Pinpoint the cell where the given text exists, returning its (x, y) midpoint coordinate. 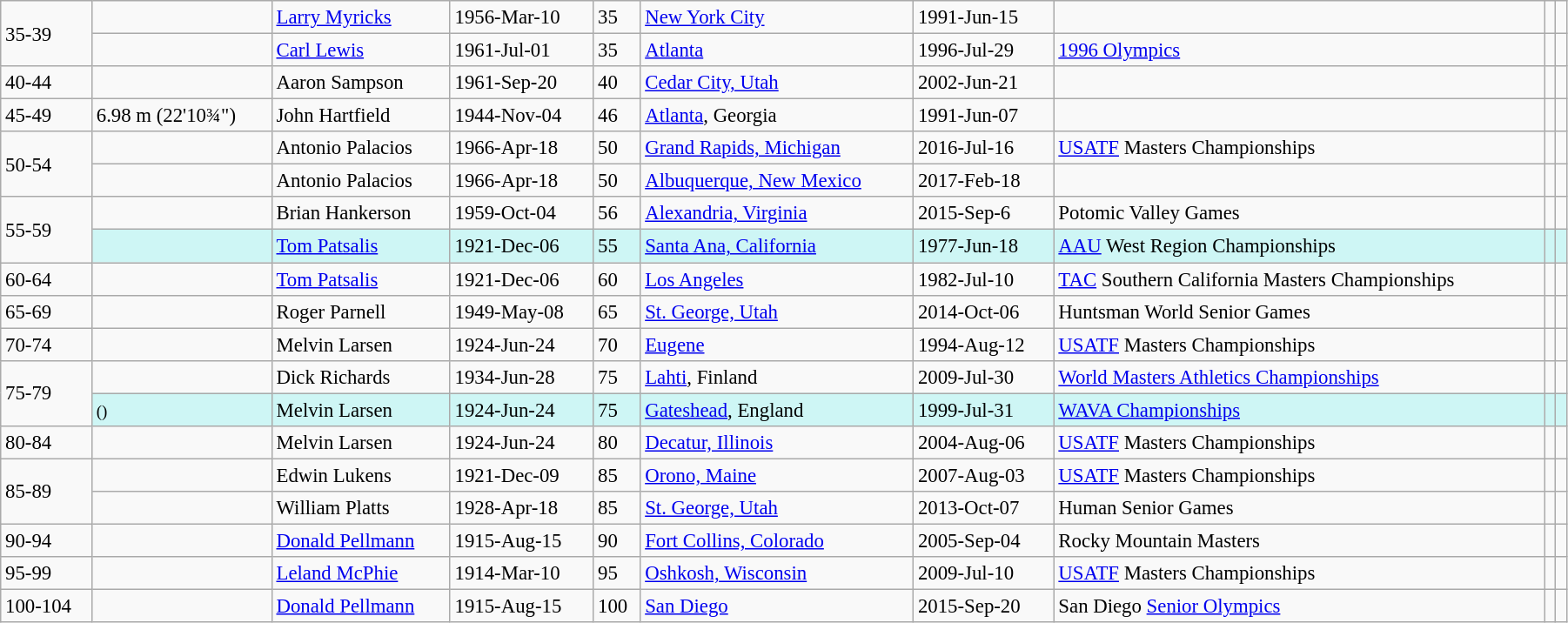
2017-Feb-18 (983, 181)
1949-May-08 (521, 311)
90 (617, 540)
Albuquerque, New Mexico (777, 181)
45-49 (47, 116)
90-94 (47, 540)
1991-Jun-07 (983, 116)
95 (617, 573)
TAC Southern California Masters Championships (1299, 279)
1977-Jun-18 (983, 246)
35-39 (47, 33)
San Diego Senior Olympics (1299, 606)
1996 Olympics (1299, 50)
2009-Jul-30 (983, 377)
75-79 (47, 393)
1999-Jul-31 (983, 410)
Brian Hankerson (360, 213)
6.98 m (22'10¾") (181, 116)
50-54 (47, 164)
55 (617, 246)
85-89 (47, 491)
() (181, 410)
Aaron Sampson (360, 83)
56 (617, 213)
Fort Collins, Colorado (777, 540)
1914-Mar-10 (521, 573)
New York City (777, 17)
40-44 (47, 83)
60-64 (47, 279)
40 (617, 83)
1956-Mar-10 (521, 17)
San Diego (777, 606)
John Hartfield (360, 116)
Eugene (777, 345)
2007-Aug-03 (983, 475)
100-104 (47, 606)
Carl Lewis (360, 50)
65-69 (47, 311)
Oshkosh, Wisconsin (777, 573)
Atlanta, Georgia (777, 116)
95-99 (47, 573)
1982-Jul-10 (983, 279)
Huntsman World Senior Games (1299, 311)
Alexandria, Virginia (777, 213)
Atlanta (777, 50)
Dick Richards (360, 377)
Rocky Mountain Masters (1299, 540)
2004-Aug-06 (983, 443)
Lahti, Finland (777, 377)
Cedar City, Utah (777, 83)
2005-Sep-04 (983, 540)
46 (617, 116)
1921-Dec-09 (521, 475)
70-74 (47, 345)
2014-Oct-06 (983, 311)
1961-Jul-01 (521, 50)
100 (617, 606)
Decatur, Illinois (777, 443)
William Platts (360, 508)
Orono, Maine (777, 475)
Leland McPhie (360, 573)
Los Angeles (777, 279)
Larry Myricks (360, 17)
65 (617, 311)
Grand Rapids, Michigan (777, 148)
Human Senior Games (1299, 508)
Potomic Valley Games (1299, 213)
1934-Jun-28 (521, 377)
80 (617, 443)
70 (617, 345)
55-59 (47, 230)
AAU West Region Championships (1299, 246)
1928-Apr-18 (521, 508)
1996-Jul-29 (983, 50)
Gateshead, England (777, 410)
Roger Parnell (360, 311)
2015-Sep-20 (983, 606)
World Masters Athletics Championships (1299, 377)
2009-Jul-10 (983, 573)
1959-Oct-04 (521, 213)
2015-Sep-6 (983, 213)
WAVA Championships (1299, 410)
1944-Nov-04 (521, 116)
2002-Jun-21 (983, 83)
Edwin Lukens (360, 475)
2013-Oct-07 (983, 508)
2016-Jul-16 (983, 148)
Santa Ana, California (777, 246)
1994-Aug-12 (983, 345)
60 (617, 279)
80-84 (47, 443)
1961-Sep-20 (521, 83)
1991-Jun-15 (983, 17)
